Detect which cell encompasses the target text, then output its [x, y] center coordinate. 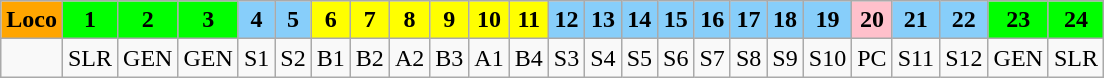
B2 [370, 58]
8 [409, 20]
Loco [32, 20]
S1 [256, 58]
S7 [712, 58]
12 [566, 20]
20 [872, 20]
18 [785, 20]
13 [603, 20]
S10 [827, 58]
5 [293, 20]
S3 [566, 58]
4 [256, 20]
9 [450, 20]
1 [90, 20]
S12 [964, 58]
2 [148, 20]
7 [370, 20]
S8 [748, 58]
S11 [916, 58]
22 [964, 20]
6 [330, 20]
16 [712, 20]
S5 [639, 58]
11 [528, 20]
23 [1018, 20]
S4 [603, 58]
S6 [676, 58]
S9 [785, 58]
B3 [450, 58]
19 [827, 20]
15 [676, 20]
3 [208, 20]
21 [916, 20]
A1 [489, 58]
10 [489, 20]
17 [748, 20]
24 [1076, 20]
B1 [330, 58]
S2 [293, 58]
14 [639, 20]
PC [872, 58]
A2 [409, 58]
B4 [528, 58]
